Detect which cell encompasses the target text, then output its (X, Y) center coordinate. 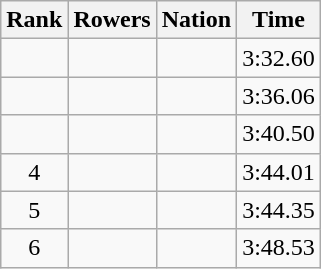
5 (34, 210)
Time (279, 20)
3:48.53 (279, 248)
Rowers (112, 20)
Rank (34, 20)
3:44.35 (279, 210)
3:36.06 (279, 96)
3:40.50 (279, 134)
Nation (196, 20)
6 (34, 248)
3:44.01 (279, 172)
3:32.60 (279, 58)
4 (34, 172)
